Extract the [x, y] coordinate from the center of the cell holding the provided text.  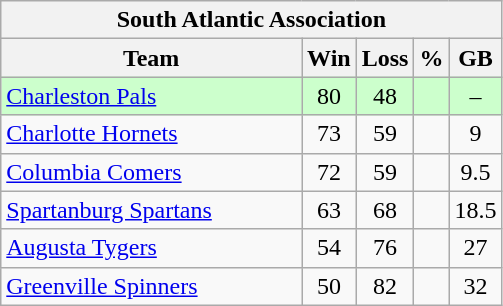
72 [330, 172]
% [432, 58]
Augusta Tygers [152, 248]
Charlotte Hornets [152, 134]
54 [330, 248]
68 [385, 210]
South Atlantic Association [252, 20]
Spartanburg Spartans [152, 210]
Charleston Pals [152, 96]
9 [476, 134]
9.5 [476, 172]
50 [330, 286]
GB [476, 58]
– [476, 96]
Greenville Spinners [152, 286]
Win [330, 58]
48 [385, 96]
Columbia Comers [152, 172]
82 [385, 286]
18.5 [476, 210]
73 [330, 134]
Team [152, 58]
27 [476, 248]
76 [385, 248]
32 [476, 286]
80 [330, 96]
Loss [385, 58]
63 [330, 210]
